Return the [x, y] coordinate for the center point of the cell that contains the specified text.  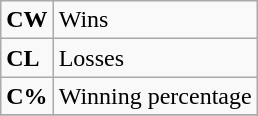
Wins [155, 20]
CL [27, 58]
Winning percentage [155, 96]
Losses [155, 58]
C% [27, 96]
CW [27, 20]
